For the text-containing cell, return its midpoint in (x, y) coordinate format. 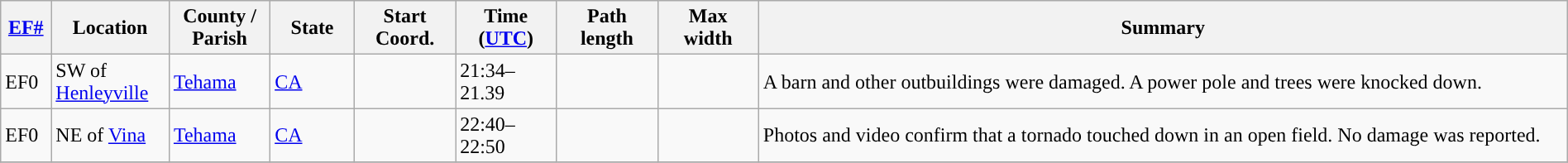
County / Parish (219, 28)
Start Coord. (404, 28)
22:40–22:50 (506, 136)
Summary (1163, 28)
Location (111, 28)
21:34–21.39 (506, 81)
State (313, 28)
Time (UTC) (506, 28)
SW of Henleyville (111, 81)
Photos and video confirm that a tornado touched down in an open field. No damage was reported. (1163, 136)
NE of Vina (111, 136)
Max width (708, 28)
EF# (26, 28)
A barn and other outbuildings were damaged. A power pole and trees were knocked down. (1163, 81)
Path length (607, 28)
